Determine the (x, y) coordinate at the center of the cell enclosing the given text.  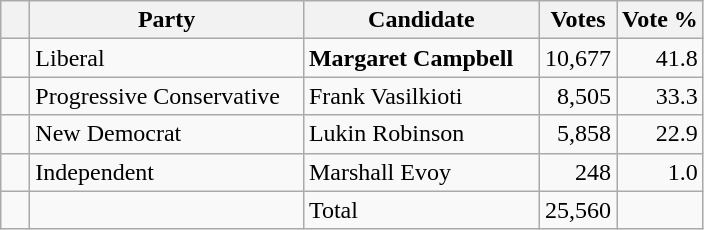
Independent (167, 172)
25,560 (578, 210)
Lukin Robinson (421, 134)
8,505 (578, 96)
5,858 (578, 134)
Frank Vasilkioti (421, 96)
Margaret Campbell (421, 58)
10,677 (578, 58)
Vote % (660, 20)
New Democrat (167, 134)
1.0 (660, 172)
Party (167, 20)
Votes (578, 20)
Liberal (167, 58)
41.8 (660, 58)
Total (421, 210)
Progressive Conservative (167, 96)
Candidate (421, 20)
22.9 (660, 134)
248 (578, 172)
Marshall Evoy (421, 172)
33.3 (660, 96)
